Search for the cell housing the specified text and yield its [x, y] center coordinate. 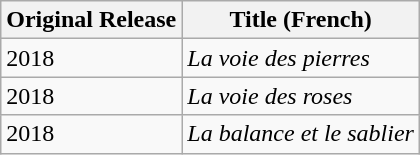
Title (French) [301, 20]
La voie des pierres [301, 58]
Original Release [92, 20]
La balance et le sablier [301, 134]
La voie des roses [301, 96]
